For the text-containing cell, return its midpoint in [x, y] coordinate format. 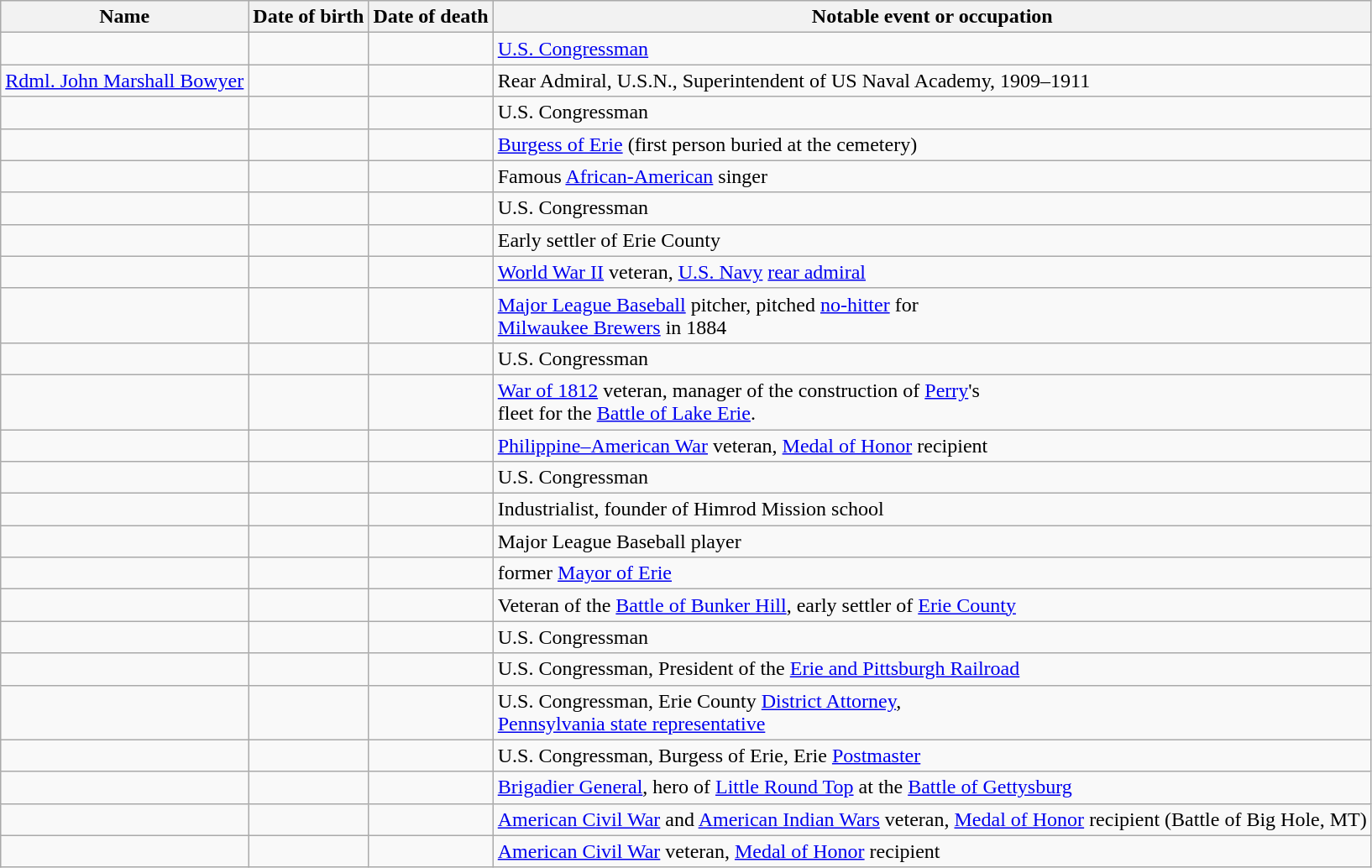
World War II veteran, U.S. Navy rear admiral [932, 272]
War of 1812 veteran, manager of the construction of Perry's fleet for the Battle of Lake Erie. [932, 401]
Early settler of Erie County [932, 240]
former Mayor of Erie [932, 573]
Famous African-American singer [932, 176]
Date of death [431, 17]
Philippine–American War veteran, Medal of Honor recipient [932, 446]
American Civil War and American Indian Wars veteran, Medal of Honor recipient (Battle of Big Hole, MT) [932, 819]
Veteran of the Battle of Bunker Hill, early settler of Erie County [932, 605]
Rdml. John Marshall Bowyer [124, 81]
Major League Baseball player [932, 541]
Rear Admiral, U.S.N., Superintendent of US Naval Academy, 1909–1911 [932, 81]
American Civil War veteran, Medal of Honor recipient [932, 851]
Industrialist, founder of Himrod Mission school [932, 510]
Burgess of Erie (first person buried at the cemetery) [932, 144]
Name [124, 17]
U.S. Congressman, President of the Erie and Pittsburgh Railroad [932, 669]
U.S. Congressman, Burgess of Erie, Erie Postmaster [932, 756]
U.S. Congressman, Erie County District Attorney, Pennsylvania state representative [932, 712]
Date of birth [309, 17]
Major League Baseball pitcher, pitched no-hitter for Milwaukee Brewers in 1884 [932, 316]
Notable event or occupation [932, 17]
Brigadier General, hero of Little Round Top at the Battle of Gettysburg [932, 787]
